Search for the cell housing the specified text and yield its (x, y) center coordinate. 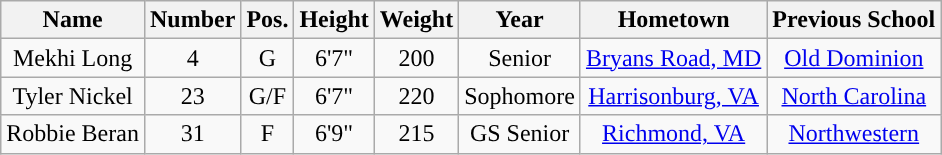
North Carolina (854, 96)
Name (73, 20)
31 (192, 134)
GS Senior (520, 134)
Senior (520, 58)
Richmond, VA (673, 134)
Northwestern (854, 134)
220 (416, 96)
200 (416, 58)
Year (520, 20)
6'9" (334, 134)
G (268, 58)
Height (334, 20)
Mekhi Long (73, 58)
Previous School (854, 20)
4 (192, 58)
Harrisonburg, VA (673, 96)
Bryans Road, MD (673, 58)
215 (416, 134)
Robbie Beran (73, 134)
F (268, 134)
23 (192, 96)
Hometown (673, 20)
Number (192, 20)
Old Dominion (854, 58)
Tyler Nickel (73, 96)
Sophomore (520, 96)
Weight (416, 20)
G/F (268, 96)
Pos. (268, 20)
